Scan for the cell matching the given text and deliver its [x, y] coordinate at center. 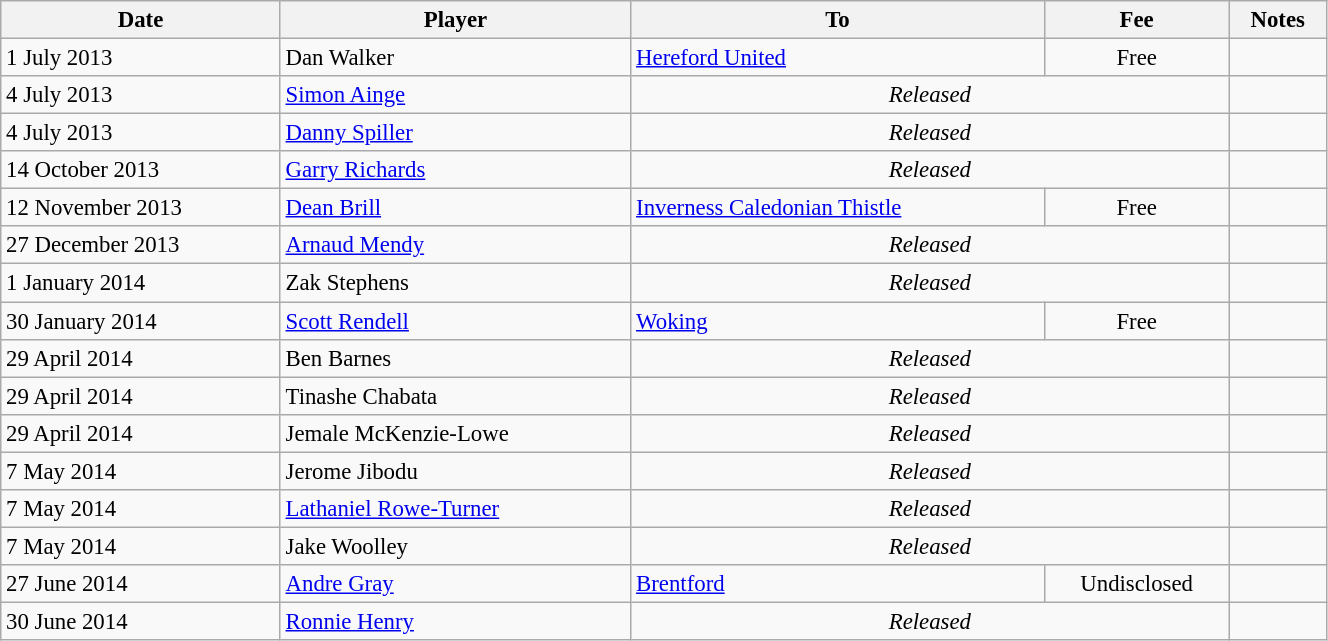
1 July 2013 [140, 58]
30 January 2014 [140, 321]
Woking [838, 321]
Date [140, 20]
Undisclosed [1136, 584]
Zak Stephens [456, 283]
Inverness Caledonian Thistle [838, 208]
Andre Gray [456, 584]
1 January 2014 [140, 283]
Ronnie Henry [456, 621]
12 November 2013 [140, 208]
Jemale McKenzie-Lowe [456, 433]
To [838, 20]
Garry Richards [456, 170]
27 December 2013 [140, 245]
Lathaniel Rowe-Turner [456, 509]
Notes [1278, 20]
Tinashe Chabata [456, 396]
Simon Ainge [456, 95]
Danny Spiller [456, 133]
Brentford [838, 584]
Hereford United [838, 58]
Player [456, 20]
27 June 2014 [140, 584]
Jake Woolley [456, 546]
14 October 2013 [140, 170]
Jerome Jibodu [456, 471]
Dan Walker [456, 58]
Scott Rendell [456, 321]
Arnaud Mendy [456, 245]
Fee [1136, 20]
30 June 2014 [140, 621]
Ben Barnes [456, 358]
Dean Brill [456, 208]
